Return the (X, Y) coordinate for the center point of the cell that contains the specified text.  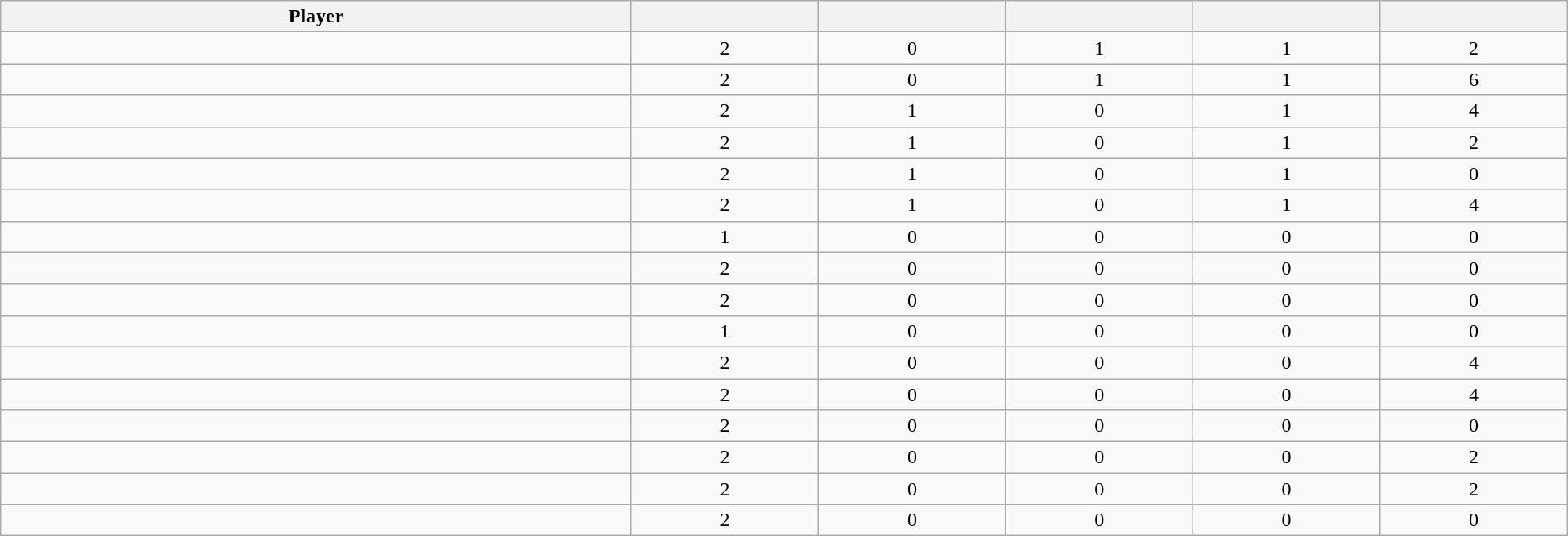
Player (316, 17)
6 (1474, 79)
